Search for the cell housing the specified text and yield its (x, y) center coordinate. 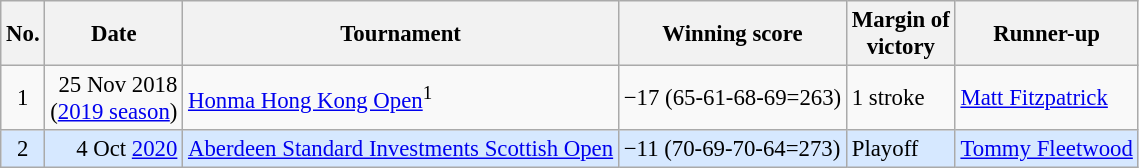
1 (23, 98)
2 (23, 149)
Runner-up (1046, 34)
25 Nov 2018(2019 season) (114, 98)
Aberdeen Standard Investments Scottish Open (401, 149)
Winning score (732, 34)
Tommy Fleetwood (1046, 149)
1 stroke (900, 98)
Matt Fitzpatrick (1046, 98)
Margin ofvictory (900, 34)
Playoff (900, 149)
Honma Hong Kong Open1 (401, 98)
No. (23, 34)
4 Oct 2020 (114, 149)
−11 (70-69-70-64=273) (732, 149)
Date (114, 34)
−17 (65-61-68-69=263) (732, 98)
Tournament (401, 34)
